From the cell containing the given text, extract its center point as (x, y) coordinate. 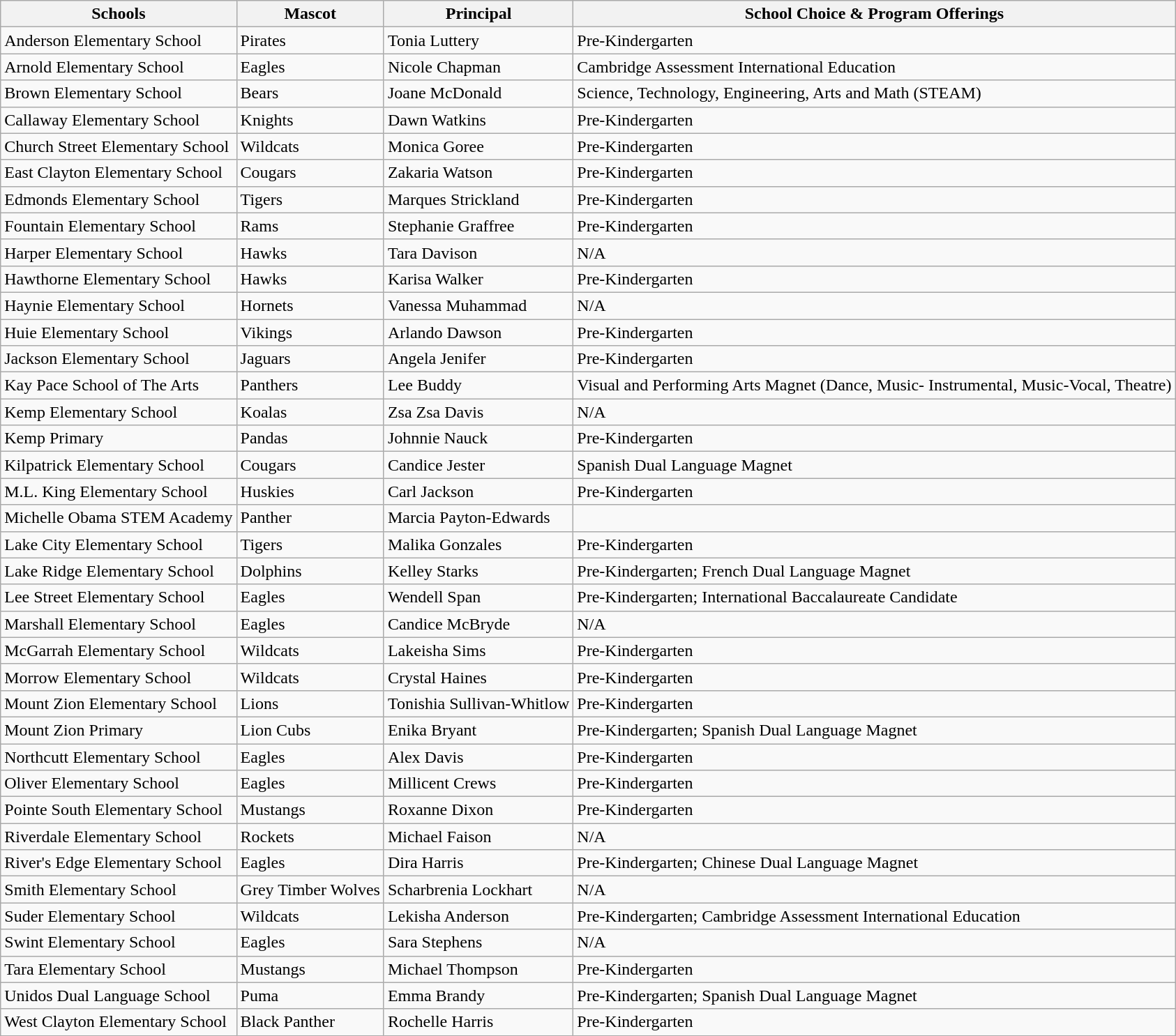
Riverdale Elementary School (119, 837)
Michelle Obama STEM Academy (119, 518)
Carl Jackson (478, 492)
Monica Goree (478, 146)
Lions (310, 703)
Jaguars (310, 359)
Fountain Elementary School (119, 226)
Rochelle Harris (478, 1022)
Schools (119, 14)
Rams (310, 226)
Kemp Primary (119, 439)
Mount Zion Primary (119, 730)
Brown Elementary School (119, 93)
Crystal Haines (478, 677)
Huie Elementary School (119, 333)
M.L. King Elementary School (119, 492)
Karisa Walker (478, 279)
Pre-Kindergarten; International Baccalaureate Candidate (875, 597)
Lakeisha Sims (478, 650)
Sara Stephens (478, 943)
Scharbrenia Lockhart (478, 890)
Kemp Elementary School (119, 412)
Michael Thompson (478, 969)
Pre-Kindergarten; Chinese Dual Language Magnet (875, 863)
Smith Elementary School (119, 890)
Arlando Dawson (478, 333)
Swint Elementary School (119, 943)
Puma (310, 996)
Kelley Starks (478, 571)
River's Edge Elementary School (119, 863)
Bears (310, 93)
Marcia Payton-Edwards (478, 518)
Koalas (310, 412)
Pointe South Elementary School (119, 810)
School Choice & Program Offerings (875, 14)
Vikings (310, 333)
Candice Jester (478, 465)
Panthers (310, 386)
Alex Davis (478, 756)
Zakaria Watson (478, 173)
Pre-Kindergarten; Cambridge Assessment International Education (875, 916)
Unidos Dual Language School (119, 996)
Cambridge Assessment International Education (875, 67)
Northcutt Elementary School (119, 756)
Lee Street Elementary School (119, 597)
Spanish Dual Language Magnet (875, 465)
Kilpatrick Elementary School (119, 465)
Visual and Performing Arts Magnet (Dance, Music- Instrumental, Music-Vocal, Theatre) (875, 386)
East Clayton Elementary School (119, 173)
Roxanne Dixon (478, 810)
Huskies (310, 492)
Lekisha Anderson (478, 916)
Arnold Elementary School (119, 67)
Kay Pace School of The Arts (119, 386)
Emma Brandy (478, 996)
Hornets (310, 305)
Vanessa Muhammad (478, 305)
Tonishia Sullivan-Whitlow (478, 703)
Dolphins (310, 571)
Rockets (310, 837)
Pirates (310, 40)
Anderson Elementary School (119, 40)
Lake Ridge Elementary School (119, 571)
Haynie Elementary School (119, 305)
Principal (478, 14)
Science, Technology, Engineering, Arts and Math (STEAM) (875, 93)
Johnnie Nauck (478, 439)
Black Panther (310, 1022)
Suder Elementary School (119, 916)
Panther (310, 518)
Lee Buddy (478, 386)
Lion Cubs (310, 730)
Joane McDonald (478, 93)
Dawn Watkins (478, 120)
Lake City Elementary School (119, 544)
Stephanie Graffree (478, 226)
Enika Bryant (478, 730)
Michael Faison (478, 837)
Wendell Span (478, 597)
Mascot (310, 14)
Nicole Chapman (478, 67)
Malika Gonzales (478, 544)
Oliver Elementary School (119, 784)
Marshall Elementary School (119, 624)
Dira Harris (478, 863)
Marques Strickland (478, 199)
Grey Timber Wolves (310, 890)
Edmonds Elementary School (119, 199)
Tonia Luttery (478, 40)
Tara Davison (478, 252)
Pandas (310, 439)
Candice McBryde (478, 624)
Morrow Elementary School (119, 677)
Millicent Crews (478, 784)
Zsa Zsa Davis (478, 412)
Callaway Elementary School (119, 120)
Pre-Kindergarten; French Dual Language Magnet (875, 571)
Knights (310, 120)
West Clayton Elementary School (119, 1022)
Angela Jenifer (478, 359)
Church Street Elementary School (119, 146)
McGarrah Elementary School (119, 650)
Harper Elementary School (119, 252)
Mount Zion Elementary School (119, 703)
Hawthorne Elementary School (119, 279)
Jackson Elementary School (119, 359)
Tara Elementary School (119, 969)
